Pinpoint the cell where the given text exists, returning its (x, y) midpoint coordinate. 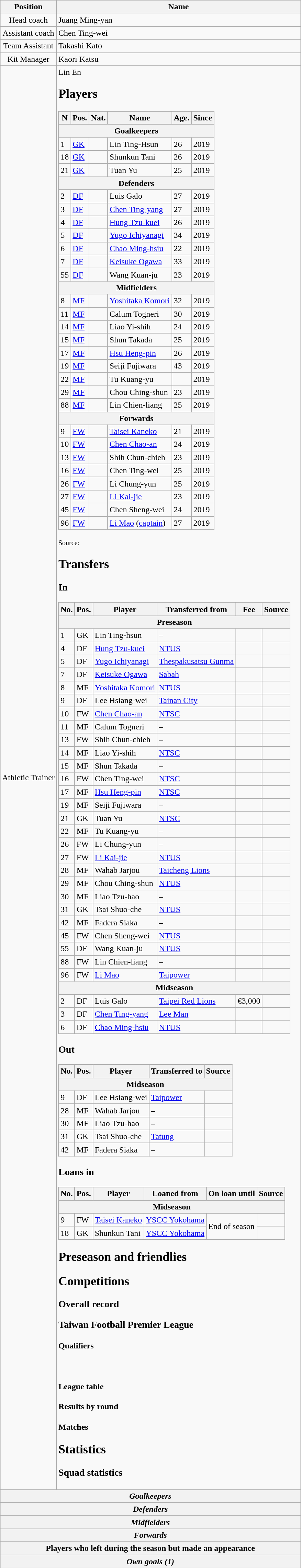
Tatung (177, 1136)
Players who left during the season but made an appearance (150, 1548)
43 (181, 366)
33 (181, 261)
Preseason (175, 622)
Since (203, 118)
Lin Ting-Hsun (140, 144)
Li Mao (125, 975)
Lee Man (197, 1014)
Sabah (197, 675)
Age. (181, 118)
34 (181, 235)
Fee (249, 609)
Athletic Trainer (29, 777)
Position (29, 7)
Taipei Red Lions (197, 1001)
Team Assistant (29, 46)
Kit Manager (29, 59)
Li Mao (captain) (140, 523)
End of season (232, 1226)
Loaned from (175, 1194)
Tainan City (197, 701)
€3,000 (249, 1001)
Nat. (98, 118)
Transferred to (177, 1071)
Lin Ting-hsun (125, 635)
N (65, 118)
Assistant coach (29, 33)
Taicheng Lions (197, 870)
Takashi Kato (178, 46)
Kaori Katsu (178, 59)
On loan until (232, 1194)
Head coach (29, 20)
Juang Ming-yan (178, 20)
Transferred from (197, 609)
32 (181, 301)
Thespakusatsu Gunma (197, 662)
Own goals (1) (150, 1561)
